Return the [X, Y] coordinate for the center point of the cell that contains the specified text.  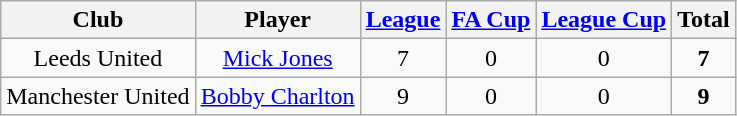
Manchester United [98, 96]
League Cup [604, 20]
FA Cup [491, 20]
Bobby Charlton [278, 96]
Mick Jones [278, 58]
Player [278, 20]
Leeds United [98, 58]
Total [704, 20]
League [403, 20]
Club [98, 20]
